From the cell containing the given text, extract its center point as (x, y) coordinate. 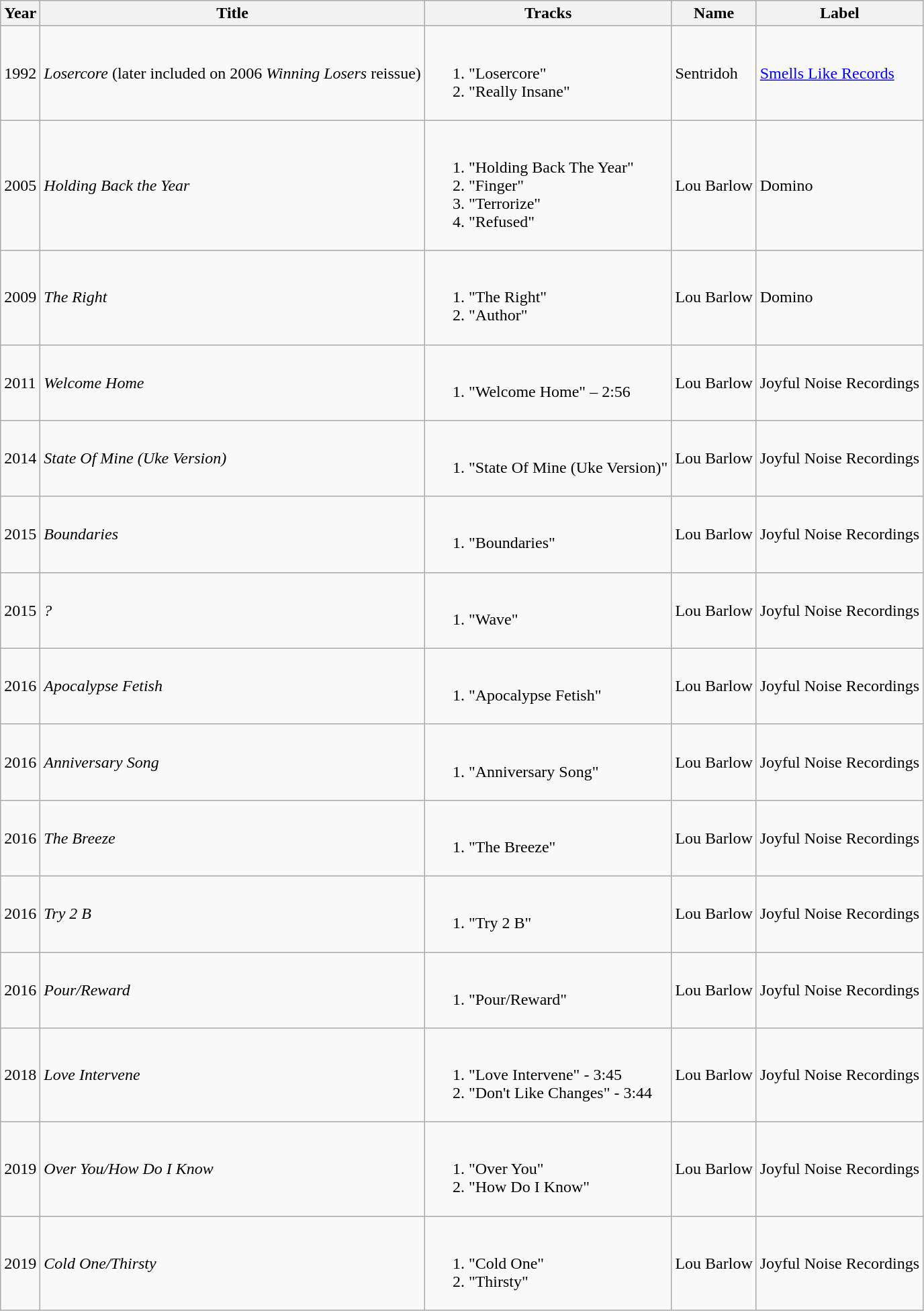
Tracks (548, 13)
"State Of Mine (Uke Version)" (548, 458)
Love Intervene (232, 1075)
The Breeze (232, 838)
"Apocalypse Fetish" (548, 686)
"Anniversary Song" (548, 762)
Losercore (later included on 2006 Winning Losers reissue) (232, 73)
"Welcome Home" – 2:56 (548, 383)
Label (839, 13)
"The Right""Author" (548, 298)
"Wave" (548, 610)
2011 (20, 383)
Cold One/Thirsty (232, 1263)
Sentridoh (714, 73)
Name (714, 13)
2005 (20, 185)
Over You/How Do I Know (232, 1169)
2018 (20, 1075)
Boundaries (232, 535)
Holding Back the Year (232, 185)
"Cold One""Thirsty" (548, 1263)
State Of Mine (Uke Version) (232, 458)
"Over You""How Do I Know" (548, 1169)
Year (20, 13)
"Try 2 B" (548, 913)
"The Breeze" (548, 838)
Welcome Home (232, 383)
Try 2 B (232, 913)
2014 (20, 458)
Title (232, 13)
"Losercore""Really Insane" (548, 73)
"Pour/Reward" (548, 990)
The Right (232, 298)
Pour/Reward (232, 990)
"Love Intervene" - 3:45"Don't Like Changes" - 3:44 (548, 1075)
Anniversary Song (232, 762)
"Boundaries" (548, 535)
? (232, 610)
1992 (20, 73)
Smells Like Records (839, 73)
"Holding Back The Year""Finger""Terrorize""Refused" (548, 185)
Apocalypse Fetish (232, 686)
2009 (20, 298)
